Scan for the cell matching the given text and deliver its (X, Y) coordinate at center. 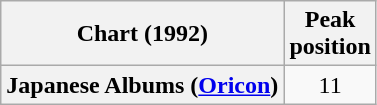
Chart (1992) (142, 34)
Peak position (330, 34)
11 (330, 85)
Japanese Albums (Oricon) (142, 85)
